Search for the cell housing the specified text and yield its [X, Y] center coordinate. 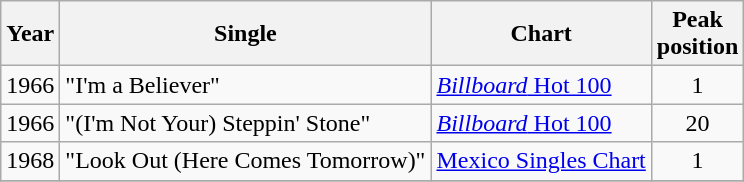
"Look Out (Here Comes Tomorrow)" [246, 161]
1968 [30, 161]
"(I'm Not Your) Steppin' Stone" [246, 123]
"I'm a Believer" [246, 85]
Peakposition [697, 34]
Single [246, 34]
Mexico Singles Chart [541, 161]
Year [30, 34]
20 [697, 123]
Chart [541, 34]
